Output the [X, Y] coordinate of the center of the cell containing the given text.  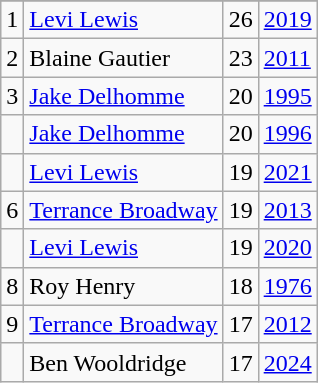
2019 [288, 20]
2021 [288, 172]
Blaine Gautier [124, 58]
6 [12, 210]
1995 [288, 96]
23 [240, 58]
3 [12, 96]
26 [240, 20]
18 [240, 286]
Roy Henry [124, 286]
2011 [288, 58]
1976 [288, 286]
2012 [288, 324]
2 [12, 58]
1 [12, 20]
2020 [288, 248]
9 [12, 324]
8 [12, 286]
2013 [288, 210]
1996 [288, 134]
2024 [288, 362]
Ben Wooldridge [124, 362]
